Search for the cell housing the specified text and yield its [x, y] center coordinate. 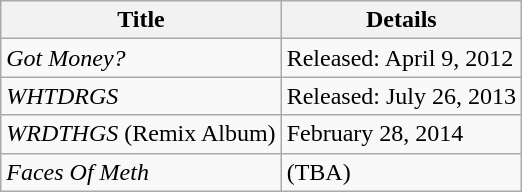
Title [141, 20]
Got Money? [141, 58]
Faces Of Meth [141, 172]
Details [401, 20]
WHTDRGS [141, 96]
February 28, 2014 [401, 134]
(TBA) [401, 172]
Released: April 9, 2012 [401, 58]
WRDTHGS (Remix Album) [141, 134]
Released: July 26, 2013 [401, 96]
